Detect which cell encompasses the target text, then output its [x, y] center coordinate. 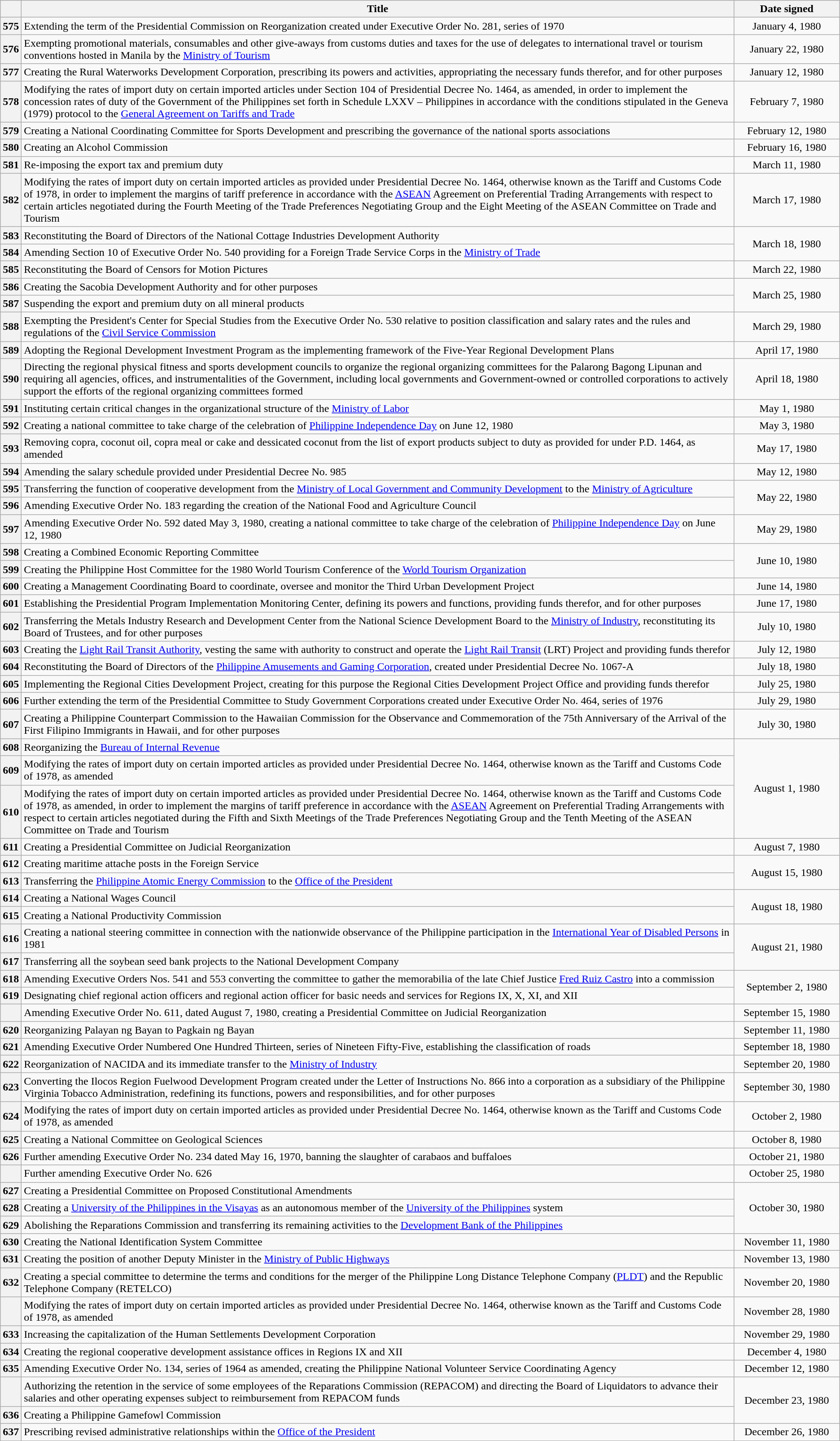
Reconstituting the Board of Directors of the National Cottage Industries Development Authority [378, 235]
575 [11, 26]
585 [11, 269]
Amending the salary schedule provided under Presidential Decree No. 985 [378, 472]
Creating maritime attache posts in the Foreign Service [378, 864]
626 [11, 1156]
Creating a Presidential Committee on Proposed Constitutional Amendments [378, 1191]
588 [11, 327]
Further amending Executive Order No. 234 dated May 16, 1970, banning the slaughter of carabaos and buffaloes [378, 1156]
587 [11, 304]
January 4, 1980 [787, 26]
617 [11, 961]
March 17, 1980 [787, 200]
June 14, 1980 [787, 586]
637 [11, 1432]
636 [11, 1415]
Extending the term of the Presidential Commission on Reorganization created under Executive Order No. 281, series of 1970 [378, 26]
Amending Executive Order No. 183 regarding the creation of the National Food and Agriculture Council [378, 506]
November 13, 1980 [787, 1259]
620 [11, 1030]
October 30, 1980 [787, 1208]
Creating a Philippine Gamefowl Commission [378, 1415]
600 [11, 586]
627 [11, 1191]
614 [11, 898]
May 12, 1980 [787, 472]
611 [11, 847]
July 30, 1980 [787, 724]
629 [11, 1225]
610 [11, 811]
November 29, 1980 [787, 1335]
Prescribing revised administrative relationships within the Office of the President [378, 1432]
August 7, 1980 [787, 847]
595 [11, 489]
March 22, 1980 [787, 269]
December 23, 1980 [787, 1400]
605 [11, 684]
October 21, 1980 [787, 1156]
February 16, 1980 [787, 148]
578 [11, 101]
581 [11, 165]
September 11, 1980 [787, 1030]
Increasing the capitalization of the Human Settlements Development Corporation [378, 1335]
Amending Executive Order No. 134, series of 1964 as amended, creating the Philippine National Volunteer Service Coordinating Agency [378, 1369]
601 [11, 603]
Creating a National Committee on Geological Sciences [378, 1139]
November 20, 1980 [787, 1282]
623 [11, 1087]
September 2, 1980 [787, 987]
November 11, 1980 [787, 1242]
613 [11, 881]
631 [11, 1259]
583 [11, 235]
582 [11, 200]
598 [11, 552]
593 [11, 449]
December 4, 1980 [787, 1352]
580 [11, 148]
Transferring the function of cooperative development from the Ministry of Local Government and Community Development to the Ministry of Agriculture [378, 489]
December 26, 1980 [787, 1432]
February 7, 1980 [787, 101]
May 1, 1980 [787, 408]
Creating a National Wages Council [378, 898]
591 [11, 408]
Creating a University of the Philippines in the Visayas as an autonomous member of the University of the Philippines system [378, 1208]
Creating the Philippine Host Committee for the 1980 World Tourism Conference of the World Tourism Organization [378, 569]
Date signed [787, 9]
612 [11, 864]
August 15, 1980 [787, 872]
603 [11, 650]
Creating the position of another Deputy Minister in the Ministry of Public Highways [378, 1259]
February 12, 1980 [787, 131]
596 [11, 506]
Creating the Sacobia Development Authority and for other purposes [378, 287]
Adopting the Regional Development Investment Program as the implementing framework of the Five-Year Regional Development Plans [378, 350]
May 3, 1980 [787, 425]
Amending Executive Order No. 611, dated August 7, 1980, creating a Presidential Committee on Judicial Reorganization [378, 1013]
August 1, 1980 [787, 788]
Creating a national committee to take charge of the celebration of Philippine Independence Day on June 12, 1980 [378, 425]
615 [11, 915]
Creating a Combined Economic Reporting Committee [378, 552]
September 30, 1980 [787, 1087]
Reorganizing Palayan ng Bayan to Pagkain ng Bayan [378, 1030]
April 18, 1980 [787, 379]
602 [11, 626]
Creating a Management Coordinating Board to coordinate, oversee and monitor the Third Urban Development Project [378, 586]
Creating the National Identification System Committee [378, 1242]
Suspending the export and premium duty on all mineral products [378, 304]
599 [11, 569]
Re-imposing the export tax and premium duty [378, 165]
609 [11, 770]
Creating the regional cooperative development assistance offices in Regions IX and XII [378, 1352]
March 29, 1980 [787, 327]
July 12, 1980 [787, 650]
Designating chief regional action officers and regional action officer for basic needs and services for Regions IX, X, XI, and XII [378, 996]
625 [11, 1139]
Instituting certain critical changes in the organizational structure of the Ministry of Labor [378, 408]
604 [11, 667]
630 [11, 1242]
September 20, 1980 [787, 1064]
July 29, 1980 [787, 701]
607 [11, 724]
Further extending the term of the Presidential Committee to Study Government Corporations created under Executive Order No. 464, series of 1976 [378, 701]
594 [11, 472]
Creating an Alcohol Commission [378, 148]
June 17, 1980 [787, 603]
628 [11, 1208]
March 25, 1980 [787, 295]
577 [11, 72]
January 12, 1980 [787, 72]
Creating a National Productivity Commission [378, 915]
January 22, 1980 [787, 49]
October 2, 1980 [787, 1117]
May 29, 1980 [787, 529]
October 25, 1980 [787, 1174]
592 [11, 425]
634 [11, 1352]
Reorganization of NACIDA and its immediate transfer to the Ministry of Industry [378, 1064]
August 18, 1980 [787, 907]
March 11, 1980 [787, 165]
633 [11, 1335]
Reconstituting the Board of Directors of the Philippine Amusements and Gaming Corporation, created under Presidential Decree No. 1067-A [378, 667]
June 10, 1980 [787, 561]
August 21, 1980 [787, 947]
597 [11, 529]
608 [11, 747]
619 [11, 996]
586 [11, 287]
September 15, 1980 [787, 1013]
March 18, 1980 [787, 244]
Title [378, 9]
632 [11, 1282]
Transferring the Philippine Atomic Energy Commission to the Office of the President [378, 881]
July 25, 1980 [787, 684]
621 [11, 1047]
579 [11, 131]
Amending Executive Order Numbered One Hundred Thirteen, series of Nineteen Fifty-Five, establishing the classification of roads [378, 1047]
November 28, 1980 [787, 1311]
September 18, 1980 [787, 1047]
Reconstituting the Board of Censors for Motion Pictures [378, 269]
589 [11, 350]
July 18, 1980 [787, 667]
Creating a National Coordinating Committee for Sports Development and prescribing the governance of the national sports associations [378, 131]
590 [11, 379]
October 8, 1980 [787, 1139]
624 [11, 1117]
635 [11, 1369]
Further amending Executive Order No. 626 [378, 1174]
May 22, 1980 [787, 497]
December 12, 1980 [787, 1369]
584 [11, 252]
576 [11, 49]
606 [11, 701]
May 17, 1980 [787, 449]
Creating a Presidential Committee on Judicial Reorganization [378, 847]
Transferring all the soybean seed bank projects to the National Development Company [378, 961]
618 [11, 979]
Reorganizing the Bureau of Internal Revenue [378, 747]
April 17, 1980 [787, 350]
Amending Section 10 of Executive Order No. 540 providing for a Foreign Trade Service Corps in the Ministry of Trade [378, 252]
Abolishing the Reparations Commission and transferring its remaining activities to the Development Bank of the Philippines [378, 1225]
622 [11, 1064]
616 [11, 938]
July 10, 1980 [787, 626]
